Return the (x, y) coordinate for the center point of the cell that contains the specified text.  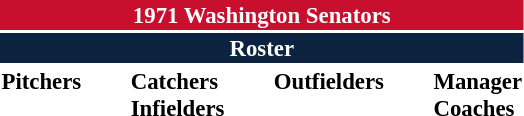
1971 Washington Senators (262, 15)
Roster (262, 48)
